Determine the [x, y] coordinate at the center of the cell enclosing the given text.  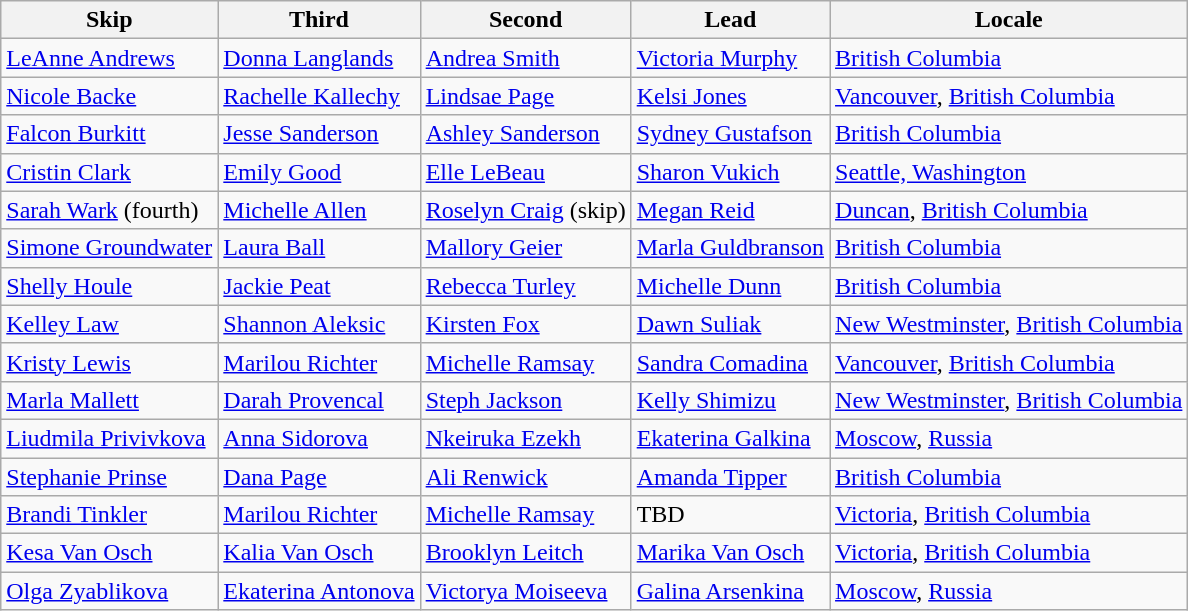
Sydney Gustafson [730, 134]
Jesse Sanderson [319, 134]
Michelle Allen [319, 210]
Megan Reid [730, 210]
Dana Page [319, 477]
Ekaterina Antonova [319, 591]
Kirsten Fox [526, 324]
Liudmila Privivkova [110, 438]
Cristin Clark [110, 172]
Olga Zyablikova [110, 591]
TBD [730, 515]
LeAnne Andrews [110, 58]
Lindsae Page [526, 96]
Galina Arsenkina [730, 591]
Third [319, 20]
Dawn Suliak [730, 324]
Roselyn Craig (skip) [526, 210]
Ekaterina Galkina [730, 438]
Darah Provencal [319, 400]
Skip [110, 20]
Kesa Van Osch [110, 553]
Duncan, British Columbia [1009, 210]
Kristy Lewis [110, 362]
Laura Ball [319, 248]
Falcon Burkitt [110, 134]
Jackie Peat [319, 286]
Andrea Smith [526, 58]
Brooklyn Leitch [526, 553]
Rebecca Turley [526, 286]
Sharon Vukich [730, 172]
Amanda Tipper [730, 477]
Seattle, Washington [1009, 172]
Kalia Van Osch [319, 553]
Marla Mallett [110, 400]
Ashley Sanderson [526, 134]
Ali Renwick [526, 477]
Locale [1009, 20]
Rachelle Kallechy [319, 96]
Donna Langlands [319, 58]
Steph Jackson [526, 400]
Sarah Wark (fourth) [110, 210]
Kelley Law [110, 324]
Nicole Backe [110, 96]
Marika Van Osch [730, 553]
Victorya Moiseeva [526, 591]
Simone Groundwater [110, 248]
Michelle Dunn [730, 286]
Victoria Murphy [730, 58]
Brandi Tinkler [110, 515]
Nkeiruka Ezekh [526, 438]
Kelsi Jones [730, 96]
Elle LeBeau [526, 172]
Shannon Aleksic [319, 324]
Kelly Shimizu [730, 400]
Second [526, 20]
Marla Guldbranson [730, 248]
Lead [730, 20]
Emily Good [319, 172]
Shelly Houle [110, 286]
Mallory Geier [526, 248]
Anna Sidorova [319, 438]
Sandra Comadina [730, 362]
Stephanie Prinse [110, 477]
